Identify which cell holds the provided text, then report its [X, Y] central coordinate. 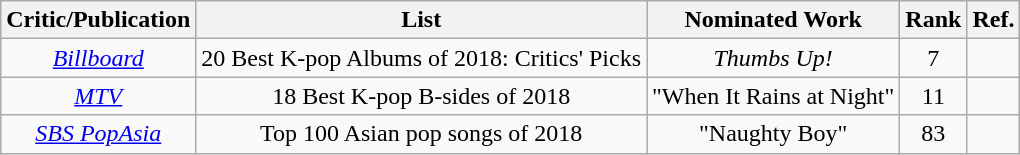
83 [934, 134]
Nominated Work [774, 20]
"When It Rains at Night" [774, 96]
Ref. [994, 20]
11 [934, 96]
List [422, 20]
MTV [98, 96]
Thumbs Up! [774, 58]
Critic/Publication [98, 20]
18 Best K-pop B-sides of 2018 [422, 96]
"Naughty Boy" [774, 134]
Billboard [98, 58]
SBS PopAsia [98, 134]
7 [934, 58]
20 Best K-pop Albums of 2018: Critics' Picks [422, 58]
Rank [934, 20]
Top 100 Asian pop songs of 2018 [422, 134]
